Return the [X, Y] coordinate for the center point of the cell that contains the specified text.  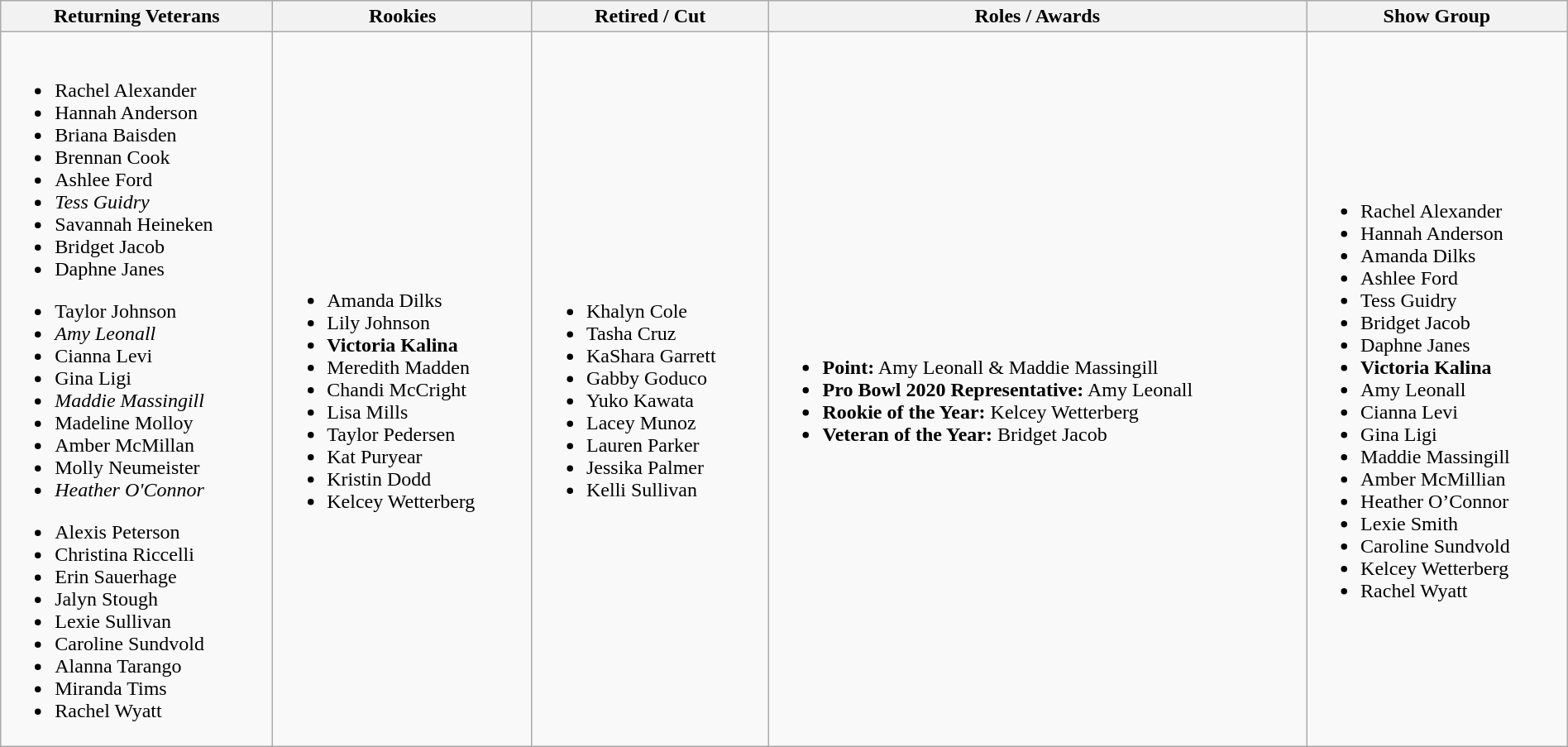
Rookies [403, 17]
Returning Veterans [137, 17]
Khalyn Cole Tasha Cruz KaShara Garrett Gabby Goduco Yuko Kawata Lacey Munoz Lauren Parker Jessika Palmer Kelli Sullivan [650, 389]
Retired / Cut [650, 17]
Roles / Awards [1037, 17]
Show Group [1437, 17]
Amanda DilksLily JohnsonVictoria KalinaMeredith MaddenChandi McCrightLisa MillsTaylor PedersenKat PuryearKristin DoddKelcey Wetterberg [403, 389]
